Extract the (X, Y) coordinate from the center of the cell holding the provided text.  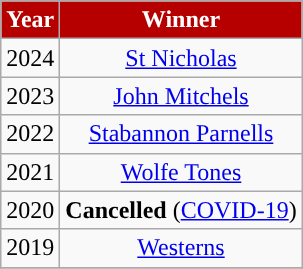
2019 (30, 248)
Westerns (181, 248)
Year (30, 20)
John Mitchels (181, 96)
2023 (30, 96)
2020 (30, 210)
2021 (30, 172)
Winner (181, 20)
Cancelled (COVID-19) (181, 210)
2022 (30, 134)
St Nicholas (181, 58)
Wolfe Tones (181, 172)
Stabannon Parnells (181, 134)
2024 (30, 58)
